Determine the [x, y] coordinate at the center of the cell enclosing the given text.  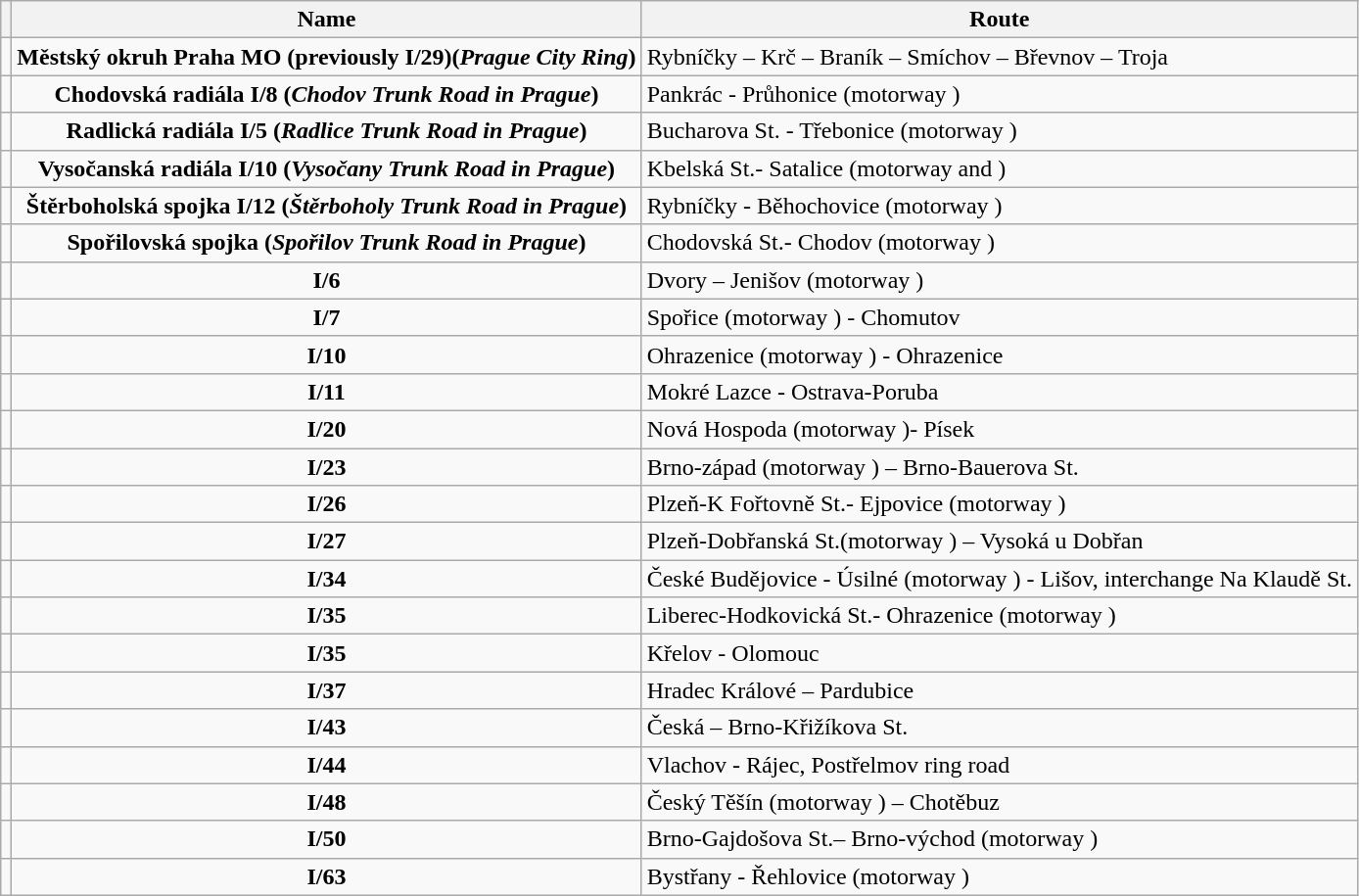
Rybníčky – Krč – Braník – Smíchov – Břevnov – Troja [999, 57]
I/11 [327, 392]
Name [327, 20]
I/48 [327, 802]
Hradec Králové – Pardubice [999, 690]
Štěrboholská spojka I/12 (Štěrboholy Trunk Road in Prague) [327, 206]
Liberec-Hodkovická St.- Ohrazenice (motorway ) [999, 616]
Rybníčky - Běhochovice (motorway ) [999, 206]
Kbelská St.- Satalice (motorway and ) [999, 168]
I/23 [327, 467]
I/34 [327, 579]
Brno-západ (motorway ) – Brno-Bauerova St. [999, 467]
Plzeň-K Fořtovně St.- Ejpovice (motorway ) [999, 504]
Chodovská radiála I/8 (Chodov Trunk Road in Prague) [327, 94]
I/37 [327, 690]
I/27 [327, 542]
Bucharova St. - Třebonice (motorway ) [999, 131]
Plzeň-Dobřanská St.(motorway ) – Vysoká u Dobřan [999, 542]
I/43 [327, 728]
Dvory – Jenišov (motorway ) [999, 280]
Spořice (motorway ) - Chomutov [999, 317]
I/7 [327, 317]
Spořilovská spojka (Spořilov Trunk Road in Prague) [327, 243]
Nová Hospoda (motorway )- Písek [999, 429]
Vlachov - Rájec, Postřelmov ring road [999, 765]
Česká – Brno-Křižíkova St. [999, 728]
I/26 [327, 504]
I/63 [327, 876]
I/20 [327, 429]
Route [999, 20]
Český Těšín (motorway ) – Chotěbuz [999, 802]
Chodovská St.- Chodov (motorway ) [999, 243]
České Budějovice - Úsilné (motorway ) - Lišov, interchange Na Klaudě St. [999, 579]
I/50 [327, 839]
Pankrác - Průhonice (motorway ) [999, 94]
I/10 [327, 354]
Křelov - Olomouc [999, 653]
I/44 [327, 765]
Mokré Lazce - Ostrava-Poruba [999, 392]
Vysočanská radiála I/10 (Vysočany Trunk Road in Prague) [327, 168]
I/6 [327, 280]
Ohrazenice (motorway ) - Ohrazenice [999, 354]
Městský okruh Praha MO (previously I/29)(Prague City Ring) [327, 57]
Bystřany - Řehlovice (motorway ) [999, 876]
Brno-Gajdošova St.– Brno-východ (motorway ) [999, 839]
Radlická radiála I/5 (Radlice Trunk Road in Prague) [327, 131]
